Return (x, y) of the center of cell containing provided text 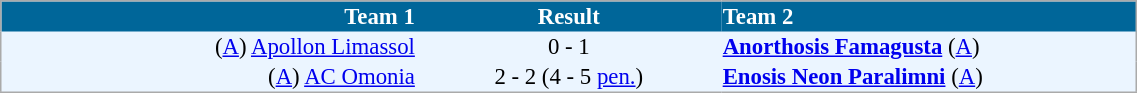
(A) AC Omonia (209, 77)
(A) Apollon Limassol (209, 47)
Result (568, 16)
2 - 2 (4 - 5 pen.) (568, 77)
0 - 1 (568, 47)
Anorthosis Famagusta (A) (929, 47)
Enosis Neon Paralimni (A) (929, 77)
Team 2 (929, 16)
Team 1 (209, 16)
